Return [X, Y] of the center of cell containing provided text 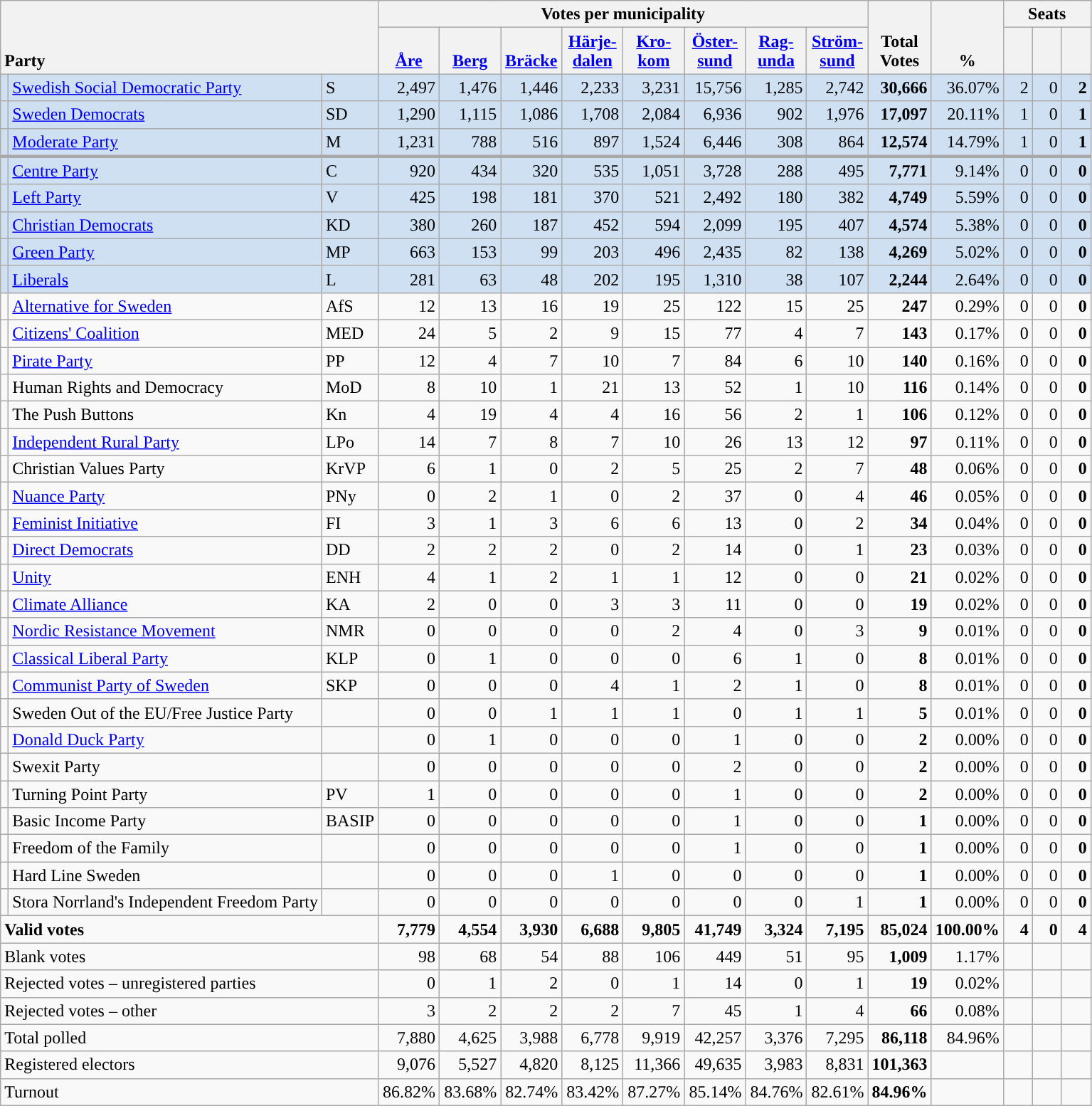
FI [350, 523]
38 [776, 279]
100.00% [968, 929]
288 [776, 171]
Nuance Party [165, 496]
3,728 [715, 171]
24 [409, 333]
84.76% [776, 1092]
380 [409, 225]
370 [593, 198]
36.07% [968, 88]
97 [899, 442]
2,492 [715, 198]
202 [593, 279]
30,666 [899, 88]
PP [350, 361]
Öster- sund [715, 51]
MED [350, 333]
3,983 [776, 1065]
5.02% [968, 252]
0.12% [968, 415]
14.79% [968, 142]
Total polled [189, 1038]
63 [470, 279]
116 [899, 388]
0.11% [968, 442]
122 [715, 306]
897 [593, 142]
34 [899, 523]
9,919 [654, 1038]
2,233 [593, 88]
S [350, 88]
0.08% [968, 1011]
0.06% [968, 469]
88 [593, 957]
1,231 [409, 142]
1,310 [715, 279]
Kn [350, 415]
594 [654, 225]
Independent Rural Party [165, 442]
Rejected votes – unregistered parties [189, 984]
5.59% [968, 198]
0.16% [968, 361]
Direct Democrats [165, 550]
0.04% [968, 523]
2,244 [899, 279]
4,554 [470, 929]
PV [350, 794]
KrVP [350, 469]
6,446 [715, 142]
1,285 [776, 88]
86,118 [899, 1038]
2,099 [715, 225]
Stora Norrland's Independent Freedom Party [165, 902]
Blank votes [189, 957]
26 [715, 442]
SKP [350, 685]
1,976 [837, 115]
Christian Values Party [165, 469]
382 [837, 198]
82 [776, 252]
4,749 [899, 198]
138 [837, 252]
180 [776, 198]
98 [409, 957]
Seats [1047, 14]
Bräcke [531, 51]
281 [409, 279]
Donald Duck Party [165, 739]
Basic Income Party [165, 821]
Feminist Initiative [165, 523]
6,688 [593, 929]
143 [899, 333]
KA [350, 604]
Liberals [165, 279]
% [968, 37]
0.14% [968, 388]
0.03% [968, 550]
Hard Line Sweden [165, 875]
247 [899, 306]
Moderate Party [165, 142]
1,524 [654, 142]
434 [470, 171]
Unity [165, 577]
Classical Liberal Party [165, 658]
11 [715, 604]
DD [350, 550]
KD [350, 225]
1.17% [968, 957]
7,880 [409, 1038]
15,756 [715, 88]
1,290 [409, 115]
1,708 [593, 115]
496 [654, 252]
Alternative for Sweden [165, 306]
Citizens' Coalition [165, 333]
Green Party [165, 252]
49,635 [715, 1065]
1,476 [470, 88]
MoD [350, 388]
5,527 [470, 1065]
Christian Democrats [165, 225]
140 [899, 361]
9,805 [654, 929]
6,778 [593, 1038]
LPo [350, 442]
Left Party [165, 198]
1,086 [531, 115]
7,779 [409, 929]
Sweden Out of the EU/Free Justice Party [165, 712]
Human Rights and Democracy [165, 388]
54 [531, 957]
83.68% [470, 1092]
4,269 [899, 252]
0.05% [968, 496]
20.11% [968, 115]
6,936 [715, 115]
1,009 [899, 957]
ENH [350, 577]
37 [715, 496]
8,831 [837, 1065]
407 [837, 225]
Rag- unda [776, 51]
Härje- dalen [593, 51]
203 [593, 252]
663 [409, 252]
Kro- kom [654, 51]
1,051 [654, 171]
Turnout [189, 1092]
3,376 [776, 1038]
56 [715, 415]
495 [837, 171]
9,076 [409, 1065]
7,771 [899, 171]
2,435 [715, 252]
MP [350, 252]
449 [715, 957]
77 [715, 333]
Nordic Resistance Movement [165, 631]
AfS [350, 306]
101,363 [899, 1065]
Pirate Party [165, 361]
260 [470, 225]
Rejected votes – other [189, 1011]
42,257 [715, 1038]
99 [531, 252]
198 [470, 198]
23 [899, 550]
41,749 [715, 929]
SD [350, 115]
82.61% [837, 1092]
425 [409, 198]
788 [470, 142]
46 [899, 496]
7,295 [837, 1038]
153 [470, 252]
Swexit Party [165, 767]
52 [715, 388]
2,497 [409, 88]
12,574 [899, 142]
3,324 [776, 929]
3,988 [531, 1038]
920 [409, 171]
85,024 [899, 929]
L [350, 279]
Total Votes [899, 37]
308 [776, 142]
452 [593, 225]
M [350, 142]
2,084 [654, 115]
NMR [350, 631]
Party [189, 37]
864 [837, 142]
2,742 [837, 88]
Registered electors [189, 1065]
Sweden Democrats [165, 115]
Turning Point Party [165, 794]
4,625 [470, 1038]
66 [899, 1011]
7,195 [837, 929]
86.82% [409, 1092]
Ström- sund [837, 51]
Votes per municipality [623, 14]
1,115 [470, 115]
BASIP [350, 821]
C [350, 171]
KLP [350, 658]
11,366 [654, 1065]
85.14% [715, 1092]
45 [715, 1011]
5.38% [968, 225]
2.64% [968, 279]
PNy [350, 496]
181 [531, 198]
83.42% [593, 1092]
Centre Party [165, 171]
3,930 [531, 929]
107 [837, 279]
Åre [409, 51]
87.27% [654, 1092]
4,820 [531, 1065]
Berg [470, 51]
95 [837, 957]
902 [776, 115]
The Push Buttons [165, 415]
51 [776, 957]
17,097 [899, 115]
84 [715, 361]
Communist Party of Sweden [165, 685]
8,125 [593, 1065]
V [350, 198]
9.14% [968, 171]
Climate Alliance [165, 604]
535 [593, 171]
82.74% [531, 1092]
68 [470, 957]
4,574 [899, 225]
Freedom of the Family [165, 848]
1,446 [531, 88]
320 [531, 171]
3,231 [654, 88]
0.29% [968, 306]
0.17% [968, 333]
521 [654, 198]
Valid votes [189, 929]
187 [531, 225]
Swedish Social Democratic Party [165, 88]
516 [531, 142]
